Return (x, y) of the center of cell containing provided text 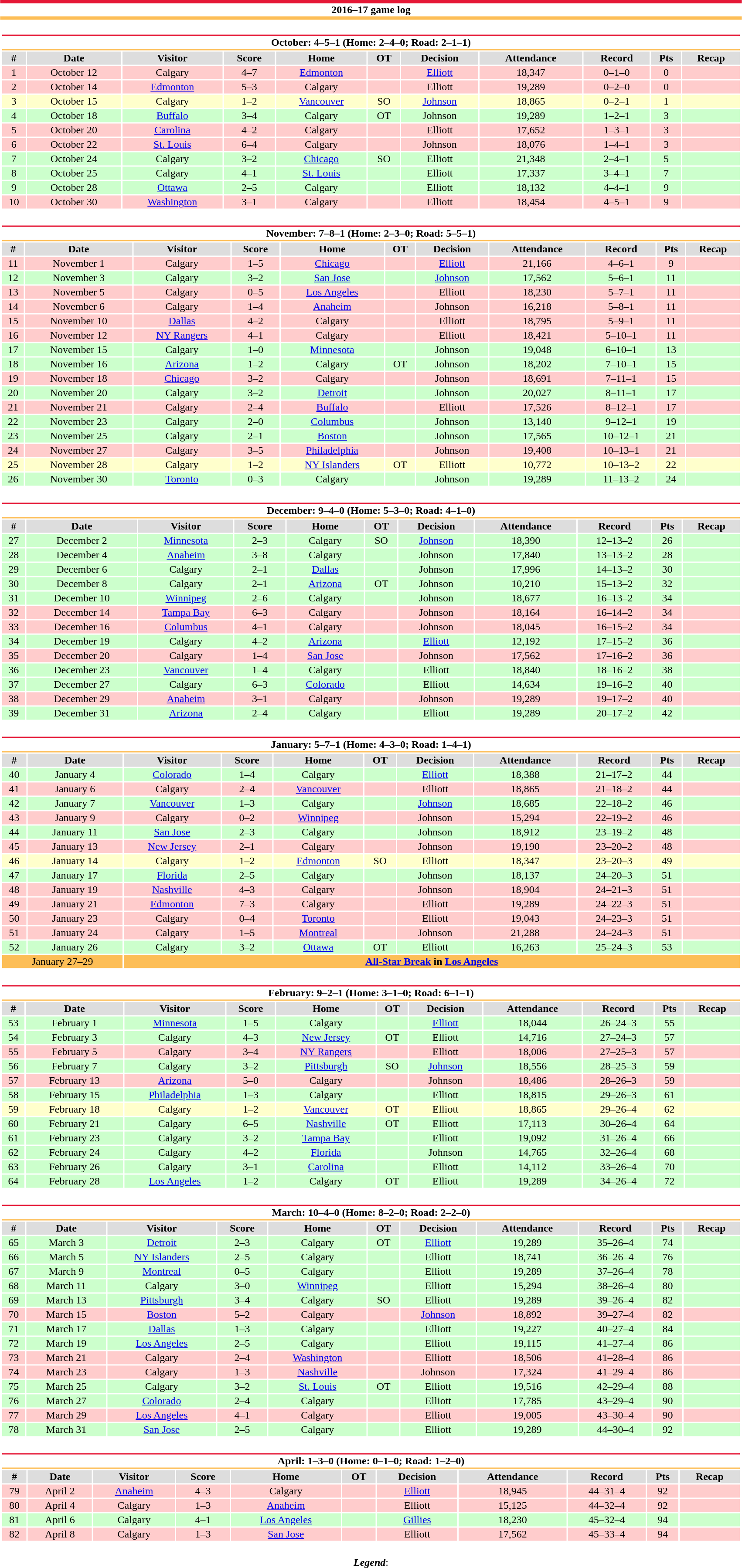
18,202 (537, 364)
12,192 (526, 641)
18,044 (533, 1023)
October 24 (74, 159)
30–26–4 (618, 1124)
March 15 (66, 1315)
December 23 (82, 670)
16–15–2 (615, 627)
22–18–2 (614, 803)
18,912 (525, 832)
17,324 (528, 1372)
5–3 (249, 87)
5–2 (242, 1315)
November 16 (79, 364)
November 12 (79, 335)
December 16 (82, 627)
38–26–4 (616, 1286)
18,691 (537, 379)
14 (13, 306)
10–13–1 (621, 450)
23–20–3 (614, 861)
1–2–1 (616, 115)
January 9 (75, 818)
32–26–4 (618, 1153)
February 7 (75, 1066)
14–13–2 (615, 570)
March 9 (66, 1271)
23–20–2 (614, 847)
44–31–4 (607, 1491)
12–13–2 (615, 541)
19,005 (528, 1415)
60 (13, 1124)
39–27–4 (616, 1315)
November 1 (79, 264)
18,677 (526, 598)
19–16–2 (615, 685)
37–26–4 (616, 1271)
33 (14, 627)
November 15 (79, 350)
April 8 (60, 1534)
77 (14, 1415)
October 30 (74, 202)
January 24 (75, 933)
December 4 (82, 555)
17,113 (533, 1124)
April 6 (60, 1520)
October 14 (74, 87)
March 3 (66, 1242)
January 6 (75, 789)
45 (14, 847)
23 (13, 436)
February 23 (75, 1138)
April 2 (60, 1491)
18,840 (526, 670)
18,685 (525, 803)
18,006 (533, 1052)
27 (14, 541)
October 15 (74, 102)
14,634 (526, 685)
7–3 (247, 904)
1–3–1 (616, 130)
18,815 (533, 1095)
January 19 (75, 889)
December 31 (82, 713)
21,288 (525, 933)
34–26–4 (618, 1181)
October: 4–5–1 (Home: 2–4–0; Road: 2–1–1) (371, 43)
March: 10–4–0 (Home: 8–2–0; Road: 2–2–0) (371, 1212)
0–2–0 (616, 87)
November 27 (79, 450)
October 12 (74, 73)
5–6–1 (621, 278)
42–29–4 (616, 1386)
March 19 (66, 1344)
21–18–2 (614, 789)
14,716 (533, 1038)
December: 9–4–0 (Home: 5–3–0; Road: 4–1–0) (371, 511)
17,840 (526, 555)
0–4 (247, 918)
November 18 (79, 379)
11–13–2 (621, 479)
19–17–2 (615, 699)
39 (14, 713)
January 17 (75, 876)
March 31 (66, 1430)
Gillies (417, 1520)
5–0 (251, 1080)
29–26–3 (618, 1095)
19,227 (528, 1329)
81 (14, 1520)
41–29–4 (616, 1372)
19,190 (525, 847)
December 29 (82, 699)
35 (14, 656)
44–30–4 (616, 1430)
6–5 (251, 1124)
10 (14, 202)
7–10–1 (621, 364)
10–12–1 (621, 436)
15,125 (513, 1506)
18,388 (525, 774)
18,421 (537, 335)
17,337 (531, 173)
39–26–4 (616, 1300)
79 (14, 1491)
10,210 (526, 584)
18,904 (525, 889)
41–28–4 (616, 1358)
March 13 (66, 1300)
13,140 (537, 421)
9–12–1 (621, 421)
24–21–3 (614, 889)
19,115 (528, 1344)
28–26–3 (618, 1080)
13–13–2 (615, 555)
October 18 (74, 115)
75 (14, 1386)
18,892 (528, 1315)
November 3 (79, 278)
28–25–3 (618, 1066)
5–9–1 (621, 321)
26–24–3 (618, 1023)
17,652 (531, 130)
March 5 (66, 1257)
17–16–2 (615, 656)
0–2–1 (616, 102)
January 23 (75, 918)
18,076 (531, 144)
16,218 (537, 306)
19,048 (537, 350)
47 (14, 876)
December 6 (82, 570)
44–32–4 (607, 1506)
43–29–4 (616, 1401)
18–16–2 (615, 670)
2–6 (260, 598)
17,785 (528, 1401)
31–26–4 (618, 1138)
20,027 (537, 393)
27–25–3 (618, 1052)
36–26–4 (616, 1257)
November 5 (79, 292)
63 (13, 1167)
April: 1–3–0 (Home: 0–1–0; Road: 1–2–0) (371, 1461)
18 (13, 364)
17,526 (537, 407)
88 (668, 1386)
4–5–1 (616, 202)
18,045 (526, 627)
24–24–3 (614, 933)
43 (14, 818)
0–2 (247, 818)
8–12–1 (621, 407)
18,390 (526, 541)
December 14 (82, 612)
December 27 (82, 685)
29–26–4 (618, 1109)
19,516 (528, 1386)
84 (668, 1329)
March 29 (66, 1415)
February 3 (75, 1038)
December 2 (82, 541)
4–6–1 (621, 264)
19,043 (525, 918)
41 (14, 789)
21,348 (531, 159)
November 28 (79, 465)
3–4–1 (616, 173)
0–3 (255, 479)
31 (14, 598)
January 4 (75, 774)
1–4–1 (616, 144)
18,795 (537, 321)
20–17–2 (615, 713)
10–13–2 (621, 465)
January 21 (75, 904)
0–1–0 (616, 73)
5–8–1 (621, 306)
October 20 (74, 130)
2–4–1 (616, 159)
February: 9–2–1 (Home: 3–1–0; Road: 6–1–1) (371, 993)
15–13–2 (615, 584)
January 7 (75, 803)
January 27–29 (62, 962)
January 26 (75, 947)
March 27 (66, 1401)
18,164 (526, 612)
October 25 (74, 173)
50 (14, 918)
73 (14, 1358)
21–17–2 (614, 774)
35–26–4 (616, 1242)
February 24 (75, 1153)
November 21 (79, 407)
21,166 (537, 264)
19,092 (533, 1138)
65 (14, 1242)
5–7–1 (621, 292)
8–11–1 (621, 393)
December 8 (82, 584)
February 5 (75, 1052)
February 15 (75, 1095)
2–0 (255, 421)
14,112 (533, 1167)
November 23 (79, 421)
33–26–4 (618, 1167)
October 28 (74, 188)
23–19–2 (614, 832)
3–8 (260, 555)
5–10–1 (621, 335)
November 10 (79, 321)
February 28 (75, 1181)
November 20 (79, 393)
52 (14, 947)
November: 7–8–1 (Home: 2–3–0; Road: 5–5–1) (371, 234)
January 14 (75, 861)
January 13 (75, 847)
December 10 (82, 598)
24–23–3 (614, 918)
41–27–4 (616, 1344)
April 4 (60, 1506)
8 (14, 173)
17,996 (526, 570)
17–15–2 (615, 641)
18,945 (513, 1491)
3–5 (255, 450)
March 21 (66, 1358)
43–30–4 (616, 1415)
27–24–3 (618, 1038)
24–22–3 (614, 904)
January: 5–7–1 (Home: 4–3–0; Road: 1–4–1) (371, 744)
19,408 (537, 450)
45–33–4 (607, 1534)
February 13 (75, 1080)
4–7 (249, 73)
22–19–2 (614, 818)
December 19 (82, 641)
25 (13, 465)
3–0 (242, 1286)
18,486 (533, 1080)
6–10–1 (621, 350)
20 (13, 393)
54 (13, 1038)
January 11 (75, 832)
November 30 (79, 479)
18,137 (525, 876)
45–32–4 (607, 1520)
16,263 (525, 947)
16–14–2 (615, 612)
4–4–1 (616, 188)
All-Star Break in Los Angeles (432, 962)
November 6 (79, 306)
40–27–4 (616, 1329)
18,506 (528, 1358)
56 (13, 1066)
10,772 (537, 465)
6–4 (249, 144)
7–11–1 (621, 379)
29 (14, 570)
February 26 (75, 1167)
71 (14, 1329)
18,556 (533, 1066)
4 (14, 115)
14,765 (533, 1153)
February 21 (75, 1124)
58 (13, 1095)
18,454 (531, 202)
March 17 (66, 1329)
2016–17 game log (371, 10)
17,565 (537, 436)
November 25 (79, 436)
6 (14, 144)
1–0 (255, 350)
October 22 (74, 144)
37 (14, 685)
16–13–2 (615, 598)
March 23 (66, 1372)
March 25 (66, 1386)
December 20 (82, 656)
February 18 (75, 1109)
February 1 (75, 1023)
18,741 (528, 1257)
67 (14, 1271)
2 (14, 87)
69 (14, 1300)
25–24–3 (614, 947)
March 11 (66, 1286)
18,132 (531, 188)
24–20–3 (614, 876)
12 (13, 278)
16 (13, 335)
